Search for the cell housing the specified text and yield its (x, y) center coordinate. 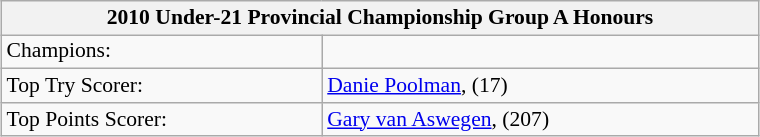
Gary van Aswegen, (207) (540, 120)
Danie Poolman, (17) (540, 86)
Champions: (162, 52)
2010 Under-21 Provincial Championship Group A Honours (380, 18)
Top Try Scorer: (162, 86)
Top Points Scorer: (162, 120)
